Output the [x, y] coordinate of the center of the cell containing the given text.  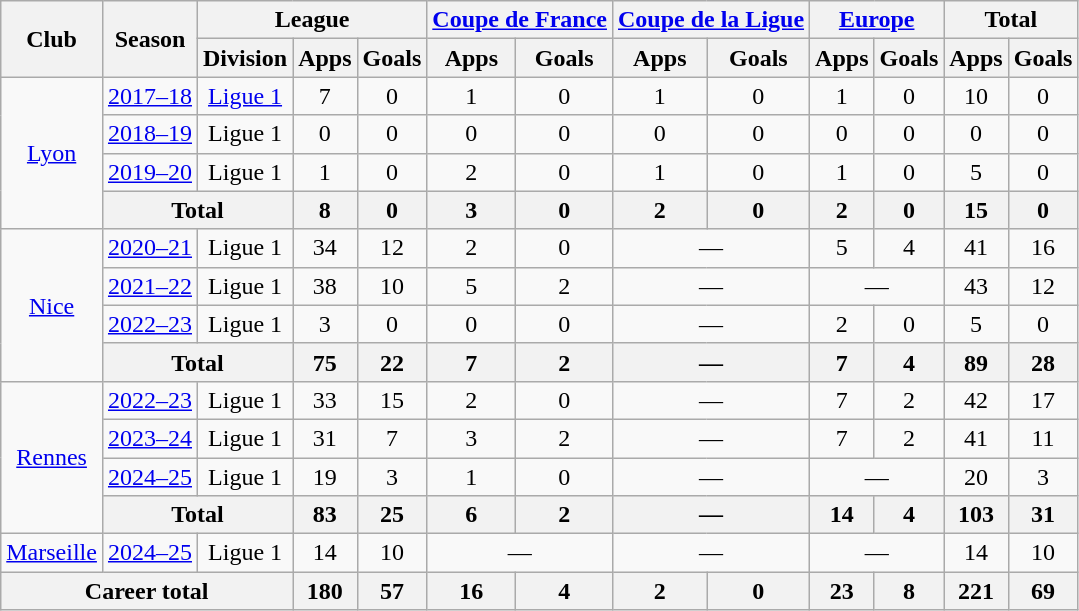
Nice [52, 305]
23 [842, 591]
Season [150, 39]
Lyon [52, 153]
25 [392, 515]
Marseille [52, 553]
38 [325, 286]
180 [325, 591]
42 [976, 400]
Coupe de France [520, 20]
League [312, 20]
221 [976, 591]
2021–22 [150, 286]
57 [392, 591]
2019–20 [150, 172]
Club [52, 39]
22 [392, 362]
Career total [147, 591]
33 [325, 400]
103 [976, 515]
2018–19 [150, 134]
28 [1043, 362]
6 [472, 515]
69 [1043, 591]
2020–21 [150, 248]
Coupe de la Ligue [710, 20]
75 [325, 362]
20 [976, 477]
83 [325, 515]
19 [325, 477]
11 [1043, 438]
2017–18 [150, 96]
89 [976, 362]
34 [325, 248]
17 [1043, 400]
Europe [877, 20]
Division [246, 58]
43 [976, 286]
2023–24 [150, 438]
Rennes [52, 457]
